Scan for the cell matching the given text and deliver its [x, y] coordinate at center. 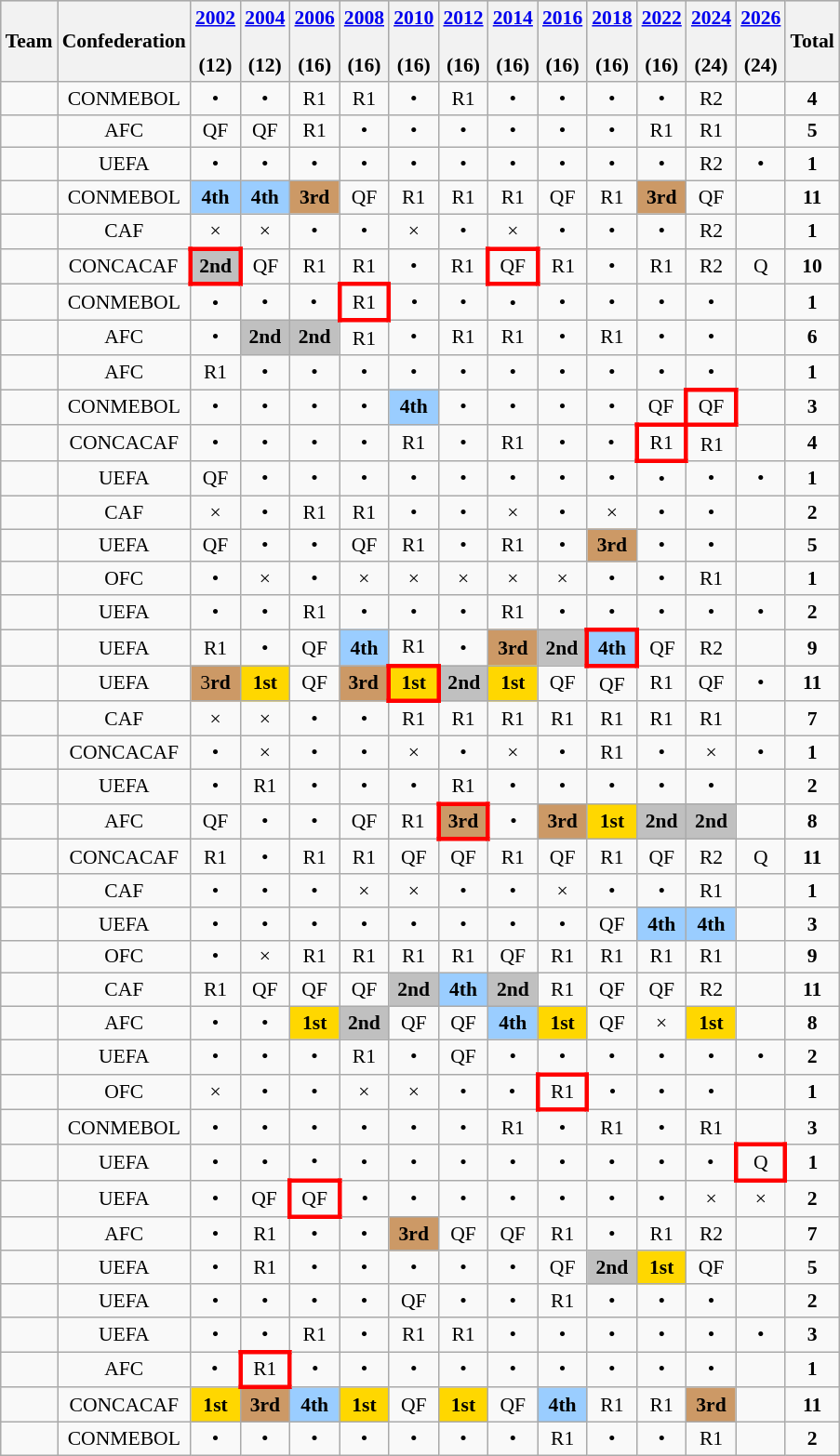
2012(16) [463, 41]
2026(24) [761, 41]
2022(16) [662, 41]
2004(12) [264, 41]
2024(24) [711, 41]
2010(16) [413, 41]
Team [30, 41]
2002(12) [216, 41]
2008(16) [365, 41]
10 [811, 266]
Confederation [125, 41]
2016(16) [562, 41]
Total [811, 41]
2014(16) [513, 41]
2006(16) [314, 41]
2018(16) [612, 41]
6 [811, 338]
